Determine the [x, y] coordinate at the center of the cell enclosing the given text.  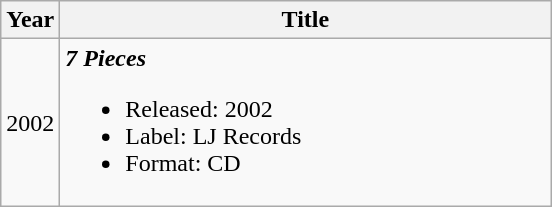
7 PiecesReleased: 2002Label: LJ Records Format: CD [306, 122]
2002 [30, 122]
Title [306, 20]
Year [30, 20]
